Find where the given text appears and provide that cell's center as (x, y) coordinate. 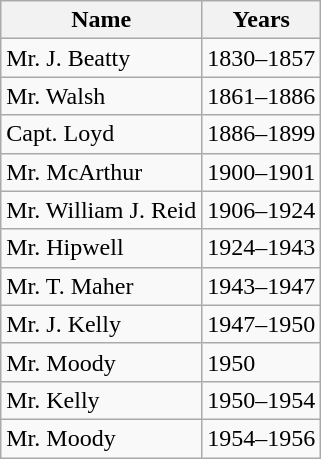
1906–1924 (262, 210)
1950–1954 (262, 400)
Mr. William J. Reid (102, 210)
1924–1943 (262, 248)
Mr. Hipwell (102, 248)
Mr. Kelly (102, 400)
1954–1956 (262, 438)
1886–1899 (262, 134)
1943–1947 (262, 286)
Mr. J. Kelly (102, 324)
Mr. McArthur (102, 172)
1861–1886 (262, 96)
1900–1901 (262, 172)
Capt. Loyd (102, 134)
1950 (262, 362)
Mr. T. Maher (102, 286)
Mr. Walsh (102, 96)
Mr. J. Beatty (102, 58)
1947–1950 (262, 324)
1830–1857 (262, 58)
Years (262, 20)
Name (102, 20)
